Scan for the cell matching the given text and deliver its [x, y] coordinate at center. 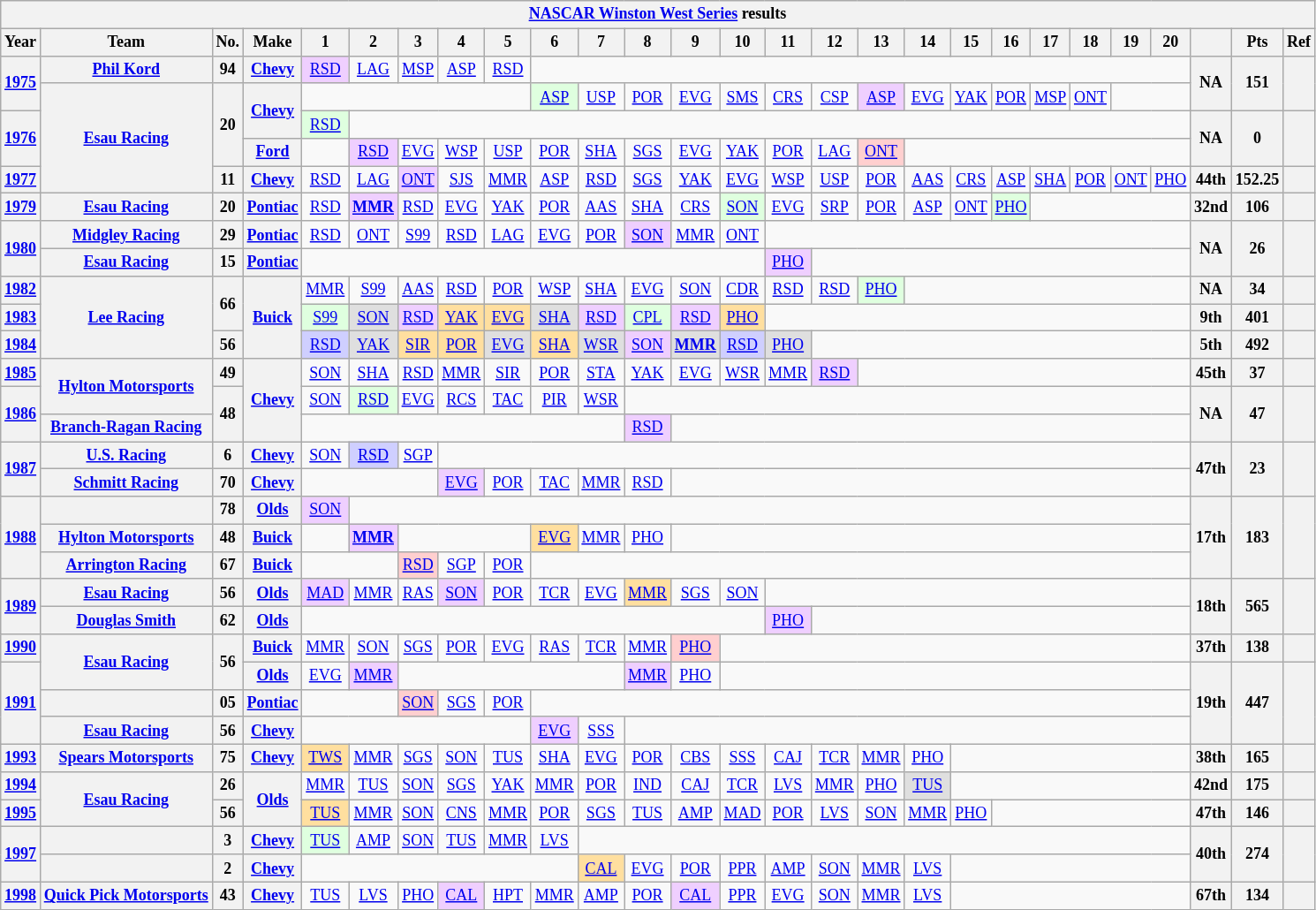
SMS [742, 97]
1997 [21, 854]
STA [601, 373]
1986 [21, 413]
274 [1257, 854]
Branch-Ragan Racing [125, 428]
CPL [648, 318]
PIR [555, 399]
Midgley Racing [125, 235]
106 [1257, 207]
9 [695, 42]
CSP [834, 97]
SJS [461, 180]
Team [125, 42]
Douglas Smith [125, 620]
12 [834, 42]
75 [228, 758]
134 [1257, 896]
Pts [1257, 42]
CDR [742, 290]
45th [1212, 373]
18th [1212, 606]
Ref [1299, 42]
66 [228, 303]
16 [1010, 42]
HPT [509, 896]
1990 [21, 648]
44th [1212, 180]
175 [1257, 786]
183 [1257, 538]
CNS [461, 813]
78 [228, 511]
Quick Pick Motorsports [125, 896]
401 [1257, 318]
29 [228, 235]
Spears Motorsports [125, 758]
Schmitt Racing [125, 482]
1975 [21, 83]
138 [1257, 648]
1994 [21, 786]
7 [601, 42]
4 [461, 42]
38th [1212, 758]
94 [228, 69]
5 [509, 42]
NASCAR Winston West Series results [657, 14]
9th [1212, 318]
1998 [21, 896]
42nd [1212, 786]
Phil Kord [125, 69]
Make [272, 42]
23 [1257, 469]
67 [228, 565]
14 [927, 42]
IND [648, 786]
05 [228, 703]
1982 [21, 290]
RCS [461, 399]
165 [1257, 758]
TWS [325, 758]
Lee Racing [125, 317]
5th [1212, 345]
Year [21, 42]
447 [1257, 703]
8 [648, 42]
U.S. Racing [125, 456]
32nd [1212, 207]
47 [1257, 413]
1988 [21, 538]
37th [1212, 648]
1 [325, 42]
565 [1257, 606]
1979 [21, 207]
0 [1257, 138]
492 [1257, 345]
34 [1257, 290]
146 [1257, 813]
151 [1257, 83]
70 [228, 482]
37 [1257, 373]
17 [1051, 42]
No. [228, 42]
1980 [21, 248]
17th [1212, 538]
1989 [21, 606]
1995 [21, 813]
Ford [272, 152]
1984 [21, 345]
67th [1212, 896]
1991 [21, 703]
1993 [21, 758]
1983 [21, 318]
18 [1091, 42]
10 [742, 42]
40th [1212, 854]
1987 [21, 469]
49 [228, 373]
1977 [21, 180]
62 [228, 620]
Arrington Racing [125, 565]
19 [1131, 42]
13 [881, 42]
1976 [21, 138]
CBS [695, 758]
152.25 [1257, 180]
1985 [21, 373]
43 [228, 896]
SRP [834, 207]
19th [1212, 703]
